Extract the (x, y) coordinate from the center of the cell holding the provided text.  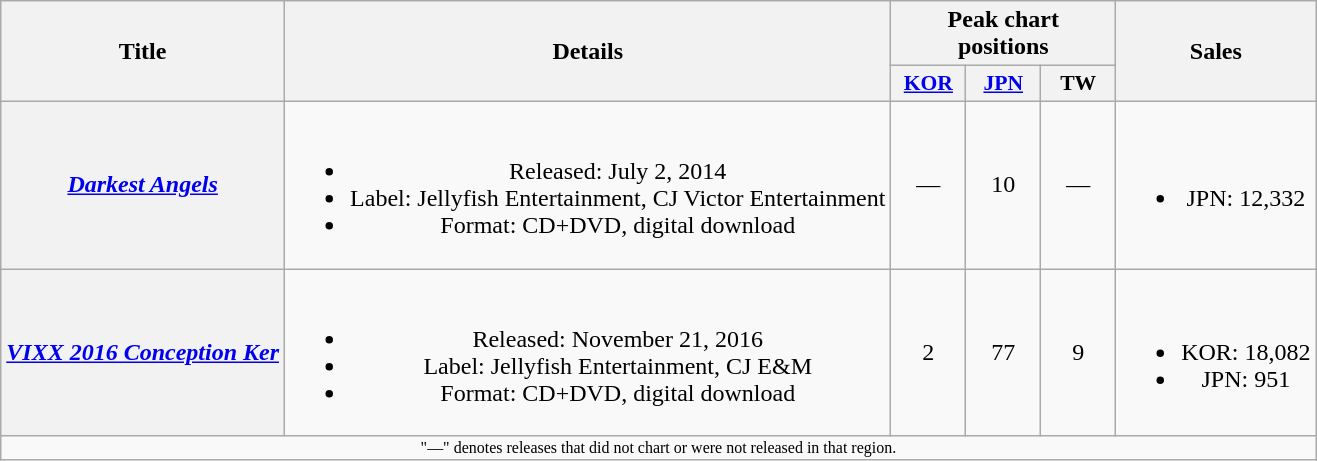
Released: November 21, 2016Label: Jellyfish Entertainment, CJ E&MFormat: CD+DVD, digital download (588, 352)
VIXX 2016 Conception Ker (143, 352)
TW (1078, 84)
Title (143, 52)
10 (1004, 184)
Sales (1216, 52)
Darkest Angels (143, 184)
JPN: 12,332 (1216, 184)
KOR (928, 84)
77 (1004, 352)
"—" denotes releases that did not chart or were not released in that region. (658, 448)
KOR: 18,082JPN: 951 (1216, 352)
Peak chartpositions (1004, 34)
Details (588, 52)
JPN (1004, 84)
9 (1078, 352)
2 (928, 352)
Released: July 2, 2014Label: Jellyfish Entertainment, CJ Victor EntertainmentFormat: CD+DVD, digital download (588, 184)
